Identify which cell holds the provided text, then report its [X, Y] central coordinate. 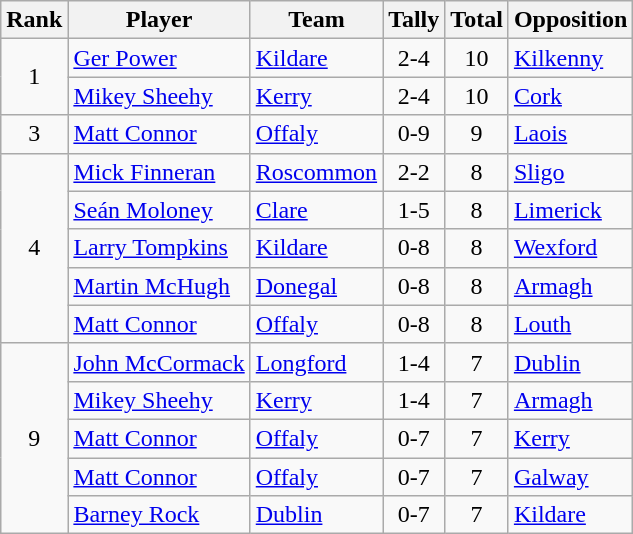
Galway [570, 477]
Barney Rock [159, 515]
Cork [570, 96]
Seán Moloney [159, 210]
Sligo [570, 172]
Player [159, 20]
Martin McHugh [159, 286]
4 [34, 248]
John McCormack [159, 362]
Louth [570, 324]
Roscommon [316, 172]
Larry Tompkins [159, 248]
Clare [316, 210]
0-9 [414, 134]
Team [316, 20]
Wexford [570, 248]
Limerick [570, 210]
Ger Power [159, 58]
Rank [34, 20]
3 [34, 134]
Tally [414, 20]
Kilkenny [570, 58]
2-2 [414, 172]
Donegal [316, 286]
1 [34, 77]
1-5 [414, 210]
Laois [570, 134]
Total [477, 20]
Opposition [570, 20]
Longford [316, 362]
Mick Finneran [159, 172]
